For the text-containing cell, return its midpoint in (x, y) coordinate format. 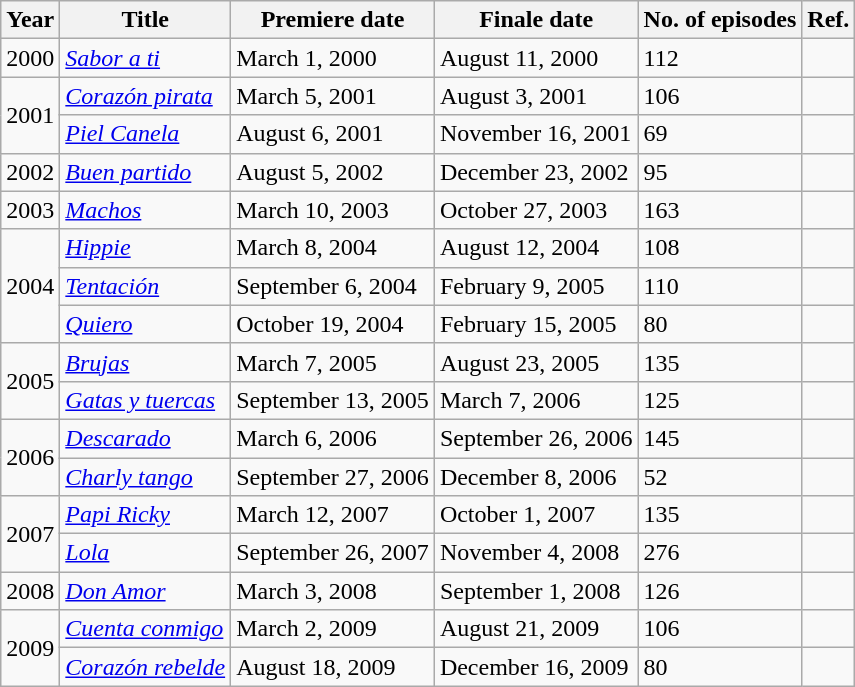
September 6, 2004 (333, 286)
August 18, 2009 (333, 667)
September 26, 2007 (333, 553)
October 1, 2007 (536, 515)
Descarado (146, 438)
Charly tango (146, 477)
2003 (30, 210)
March 6, 2006 (333, 438)
September 1, 2008 (536, 591)
No. of episodes (720, 20)
125 (720, 400)
Tentación (146, 286)
Corazón rebelde (146, 667)
2005 (30, 381)
Year (30, 20)
Corazón pirata (146, 96)
September 27, 2006 (333, 477)
September 13, 2005 (333, 400)
March 10, 2003 (333, 210)
August 11, 2000 (536, 58)
August 6, 2001 (333, 134)
September 26, 2006 (536, 438)
2004 (30, 286)
2006 (30, 457)
2000 (30, 58)
August 12, 2004 (536, 248)
Finale date (536, 20)
Cuenta conmigo (146, 629)
145 (720, 438)
2001 (30, 115)
August 23, 2005 (536, 362)
Piel Canela (146, 134)
February 15, 2005 (536, 324)
December 8, 2006 (536, 477)
Lola (146, 553)
2008 (30, 591)
95 (720, 172)
Brujas (146, 362)
March 2, 2009 (333, 629)
2007 (30, 534)
110 (720, 286)
Hippie (146, 248)
August 5, 2002 (333, 172)
Quiero (146, 324)
March 3, 2008 (333, 591)
March 7, 2005 (333, 362)
December 23, 2002 (536, 172)
March 5, 2001 (333, 96)
276 (720, 553)
Ref. (828, 20)
Buen partido (146, 172)
December 16, 2009 (536, 667)
October 27, 2003 (536, 210)
112 (720, 58)
52 (720, 477)
November 16, 2001 (536, 134)
November 4, 2008 (536, 553)
126 (720, 591)
Title (146, 20)
October 19, 2004 (333, 324)
August 3, 2001 (536, 96)
2002 (30, 172)
Gatas y tuercas (146, 400)
March 7, 2006 (536, 400)
2009 (30, 648)
March 1, 2000 (333, 58)
March 12, 2007 (333, 515)
108 (720, 248)
Don Amor (146, 591)
Premiere date (333, 20)
Papi Ricky (146, 515)
February 9, 2005 (536, 286)
March 8, 2004 (333, 248)
Sabor a ti (146, 58)
August 21, 2009 (536, 629)
69 (720, 134)
Machos (146, 210)
163 (720, 210)
